Find where the given text appears and provide that cell's center as (x, y) coordinate. 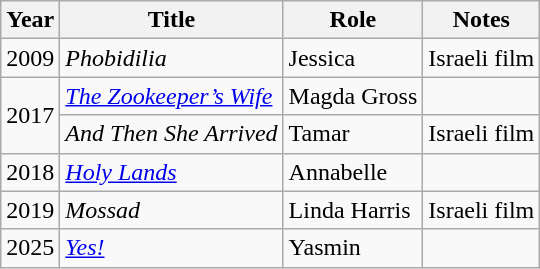
2009 (30, 58)
Magda Gross (353, 96)
Linda Harris (353, 210)
Jessica (353, 58)
Notes (482, 20)
Tamar (353, 134)
2019 (30, 210)
The Zookeeper’s Wife (172, 96)
Yes! (172, 248)
Role (353, 20)
Mossad (172, 210)
2025 (30, 248)
2017 (30, 115)
Year (30, 20)
Annabelle (353, 172)
And Then She Arrived (172, 134)
Title (172, 20)
Phobidilia (172, 58)
2018 (30, 172)
Holy Lands (172, 172)
Yasmin (353, 248)
